Pinpoint the cell where the given text exists, returning its [X, Y] midpoint coordinate. 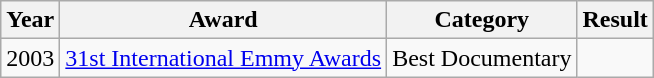
Best Documentary [482, 58]
Category [482, 20]
Result [615, 20]
31st International Emmy Awards [224, 58]
2003 [30, 58]
Award [224, 20]
Year [30, 20]
